Extract the (x, y) coordinate from the center of the cell holding the provided text.  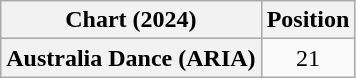
Australia Dance (ARIA) (131, 58)
Position (308, 20)
21 (308, 58)
Chart (2024) (131, 20)
